Pinpoint the cell where the given text exists, returning its (X, Y) midpoint coordinate. 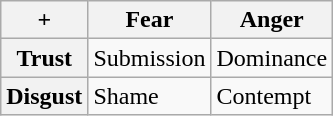
Disgust (44, 96)
Dominance (272, 58)
+ (44, 20)
Shame (150, 96)
Submission (150, 58)
Fear (150, 20)
Trust (44, 58)
Contempt (272, 96)
Anger (272, 20)
